Determine the (X, Y) coordinate at the center of the cell enclosing the given text.  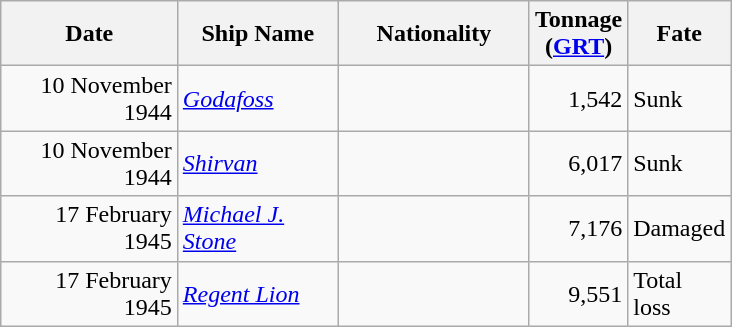
Fate (680, 34)
7,176 (578, 228)
Regent Lion (258, 294)
6,017 (578, 164)
1,542 (578, 98)
Tonnage (GRT) (578, 34)
Total loss (680, 294)
Damaged (680, 228)
Nationality (434, 34)
Date (89, 34)
Godafoss (258, 98)
9,551 (578, 294)
Michael J. Stone (258, 228)
Ship Name (258, 34)
Shirvan (258, 164)
